Pinpoint the cell where the given text exists, returning its (x, y) midpoint coordinate. 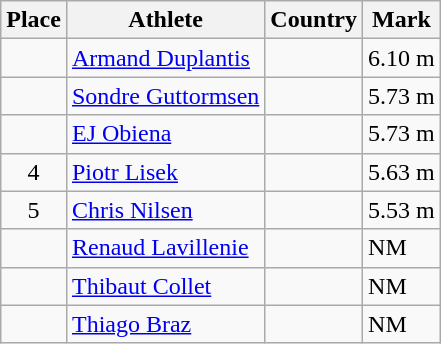
Mark (402, 20)
5 (34, 210)
Sondre Guttormsen (165, 96)
Country (314, 20)
Armand Duplantis (165, 58)
6.10 m (402, 58)
Thiago Braz (165, 324)
EJ Obiena (165, 134)
Chris Nilsen (165, 210)
Thibaut Collet (165, 286)
4 (34, 172)
Renaud Lavillenie (165, 248)
Piotr Lisek (165, 172)
Place (34, 20)
Athlete (165, 20)
5.63 m (402, 172)
5.53 m (402, 210)
